Capture the cell that displays the provided text and extract its [X, Y] central coordinate. 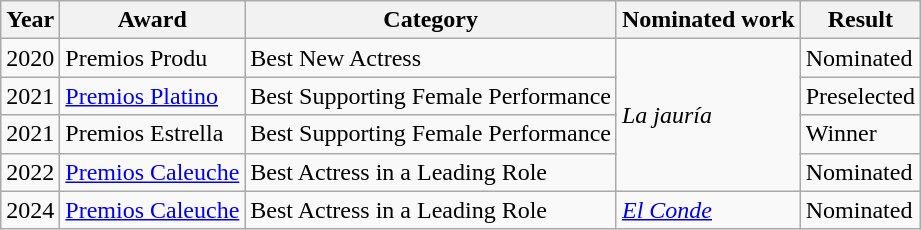
Result [860, 20]
Preselected [860, 96]
2020 [30, 58]
Award [152, 20]
Premios Produ [152, 58]
Nominated work [708, 20]
Category [431, 20]
Year [30, 20]
Winner [860, 134]
El Conde [708, 210]
2022 [30, 172]
La jauría [708, 115]
Premios Platino [152, 96]
Best New Actress [431, 58]
Premios Estrella [152, 134]
2024 [30, 210]
